Determine the [x, y] coordinate at the center of the cell enclosing the given text.  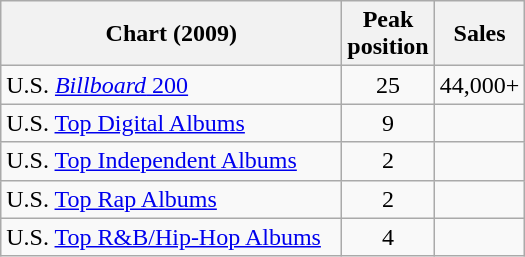
U.S. Top Independent Albums [172, 161]
U.S. Top R&B/Hip-Hop Albums [172, 237]
9 [388, 123]
4 [388, 237]
U.S. Billboard 200 [172, 85]
Sales [480, 34]
U.S. Top Digital Albums [172, 123]
25 [388, 85]
U.S. Top Rap Albums [172, 199]
Chart (2009) [172, 34]
Peakposition [388, 34]
44,000+ [480, 85]
